From the cell containing the given text, extract its center point as [x, y] coordinate. 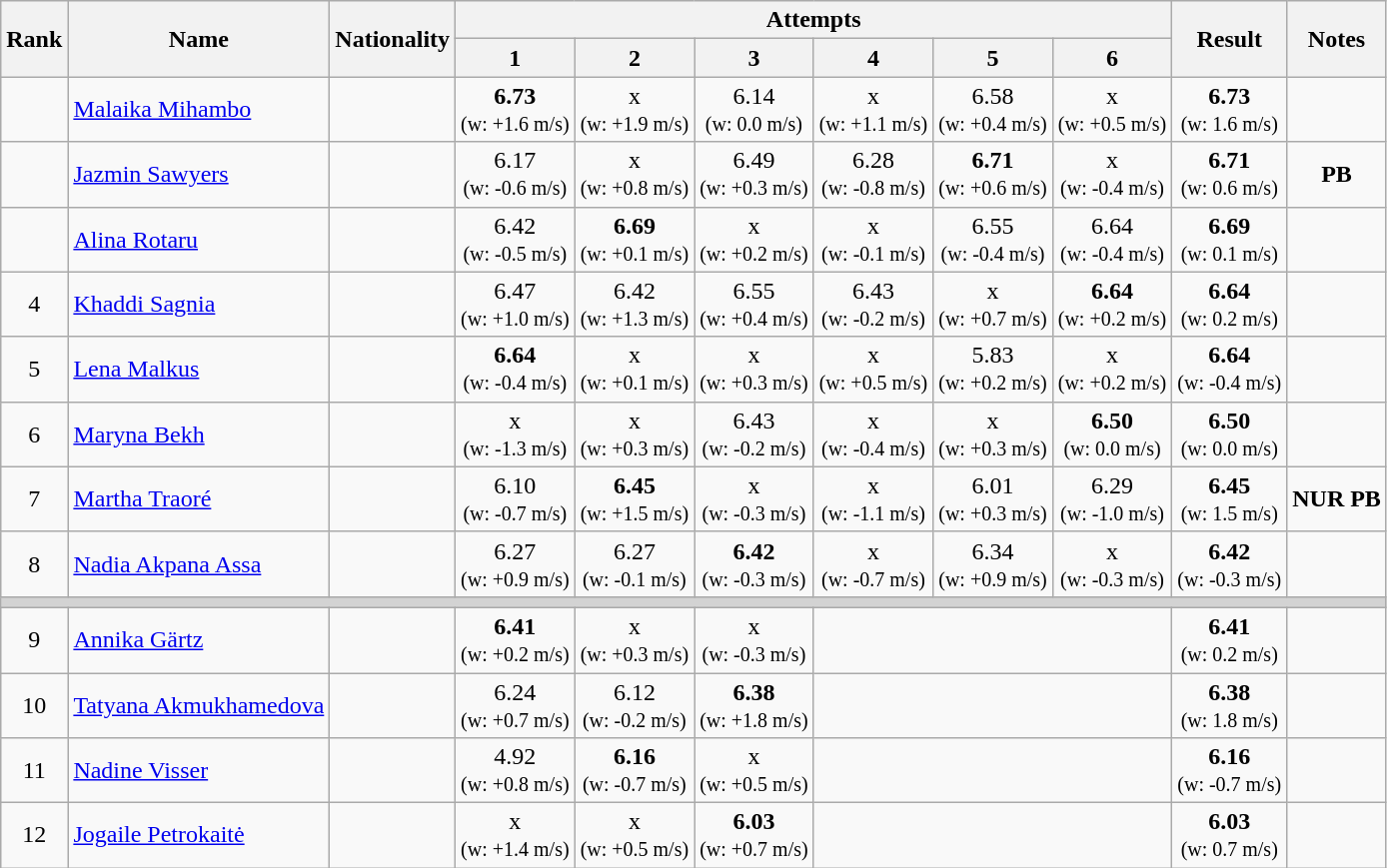
6.42(w: +1.3 m/s) [635, 304]
x(w: +1.1 m/s) [873, 110]
Malaika Mihambo [199, 110]
Jogaile Petrokaitė [199, 835]
Lena Malkus [199, 370]
6.27(w: -0.1 m/s) [635, 563]
6.47(w: +1.0 m/s) [516, 304]
6.49(w: +0.3 m/s) [754, 174]
x(w: +0.7 m/s) [993, 304]
6.45(w: 1.5 m/s) [1229, 499]
Notes [1337, 39]
11 [34, 771]
x(w: -1.3 m/s) [516, 434]
NUR PB [1337, 499]
4.92(w: +0.8 m/s) [516, 771]
Maryna Bekh [199, 434]
6.64(w: +0.2 m/s) [1112, 304]
6.24(w: +0.7 m/s) [516, 705]
x(w: +0.8 m/s) [635, 174]
6.41(w: +0.2 m/s) [516, 639]
6.55(w: -0.4 m/s) [993, 240]
6.17(w: -0.6 m/s) [516, 174]
x(w: +1.4 m/s) [516, 835]
3 [754, 58]
Result [1229, 39]
Rank [34, 39]
Nationality [393, 39]
6.34(w: +0.9 m/s) [993, 563]
6.38(w: +1.8 m/s) [754, 705]
6.03(w: 0.7 m/s) [1229, 835]
6.73(w: 1.6 m/s) [1229, 110]
6.38(w: 1.8 m/s) [1229, 705]
6.71(w: 0.6 m/s) [1229, 174]
Khaddi Sagnia [199, 304]
6.29(w: -1.0 m/s) [1112, 499]
Jazmin Sawyers [199, 174]
Nadia Akpana Assa [199, 563]
Name [199, 39]
6.45(w: +1.5 m/s) [635, 499]
6.27(w: +0.9 m/s) [516, 563]
6.58(w: +0.4 m/s) [993, 110]
6.42(w: -0.5 m/s) [516, 240]
Attempts [813, 20]
10 [34, 705]
Annika Gärtz [199, 639]
6.01(w: +0.3 m/s) [993, 499]
5.83(w: +0.2 m/s) [993, 370]
8 [34, 563]
6.64(w: 0.2 m/s) [1229, 304]
x(w: +0.1 m/s) [635, 370]
7 [34, 499]
6.12(w: -0.2 m/s) [635, 705]
9 [34, 639]
6.10(w: -0.7 m/s) [516, 499]
x(w: -0.7 m/s) [873, 563]
6.03(w: +0.7 m/s) [754, 835]
Tatyana Akmukhamedova [199, 705]
Martha Traoré [199, 499]
x(w: -1.1 m/s) [873, 499]
2 [635, 58]
6.14(w: 0.0 m/s) [754, 110]
6.69(w: 0.1 m/s) [1229, 240]
PB [1337, 174]
6.71(w: +0.6 m/s) [993, 174]
6.41(w: 0.2 m/s) [1229, 639]
12 [34, 835]
6.28(w: -0.8 m/s) [873, 174]
1 [516, 58]
x(w: -0.1 m/s) [873, 240]
Alina Rotaru [199, 240]
6.73(w: +1.6 m/s) [516, 110]
Nadine Visser [199, 771]
6.55(w: +0.4 m/s) [754, 304]
x(w: +1.9 m/s) [635, 110]
6.69(w: +0.1 m/s) [635, 240]
